Search for the cell housing the specified text and yield its [X, Y] center coordinate. 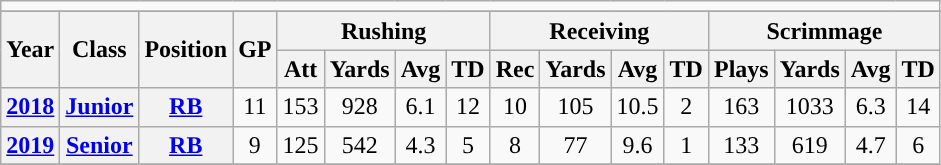
12 [468, 107]
GP [255, 50]
928 [360, 107]
Receiving [599, 31]
153 [300, 107]
542 [360, 145]
105 [576, 107]
163 [741, 107]
6.3 [870, 107]
Year [30, 50]
Att [300, 69]
9 [255, 145]
619 [810, 145]
Rushing [384, 31]
Scrimmage [824, 31]
Position [186, 50]
8 [515, 145]
5 [468, 145]
133 [741, 145]
Senior [100, 145]
Junior [100, 107]
10 [515, 107]
6.1 [420, 107]
2 [686, 107]
77 [576, 145]
14 [918, 107]
125 [300, 145]
Rec [515, 69]
4.3 [420, 145]
Plays [741, 69]
1 [686, 145]
Class [100, 50]
10.5 [638, 107]
2018 [30, 107]
1033 [810, 107]
9.6 [638, 145]
11 [255, 107]
2019 [30, 145]
6 [918, 145]
4.7 [870, 145]
